Provide the (x, y) coordinate of the cell's center where the given text is located.  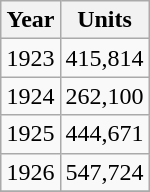
415,814 (104, 58)
1925 (30, 134)
1923 (30, 58)
547,724 (104, 172)
1926 (30, 172)
Units (104, 20)
444,671 (104, 134)
Year (30, 20)
1924 (30, 96)
262,100 (104, 96)
